Return [x, y] of the center of cell containing provided text 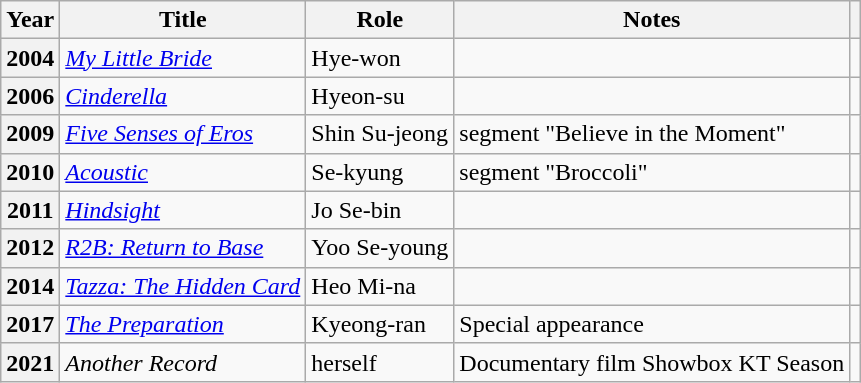
segment "Broccoli" [652, 172]
Tazza: The Hidden Card [183, 286]
herself [380, 362]
2014 [30, 286]
2017 [30, 324]
Cinderella [183, 96]
Hyeon-su [380, 96]
Documentary film Showbox KT Season [652, 362]
Acoustic [183, 172]
Heo Mi-na [380, 286]
2012 [30, 248]
2006 [30, 96]
Se-kyung [380, 172]
2009 [30, 134]
Another Record [183, 362]
My Little Bride [183, 58]
Five Senses of Eros [183, 134]
2004 [30, 58]
The Preparation [183, 324]
segment "Believe in the Moment" [652, 134]
Title [183, 20]
Hindsight [183, 210]
R2B: Return to Base [183, 248]
Year [30, 20]
Notes [652, 20]
Kyeong-ran [380, 324]
2021 [30, 362]
2011 [30, 210]
Yoo Se-young [380, 248]
Shin Su-jeong [380, 134]
Jo Se-bin [380, 210]
Special appearance [652, 324]
Role [380, 20]
Hye-won [380, 58]
2010 [30, 172]
